Provide the (x, y) coordinate of the cell's center where the given text is located.  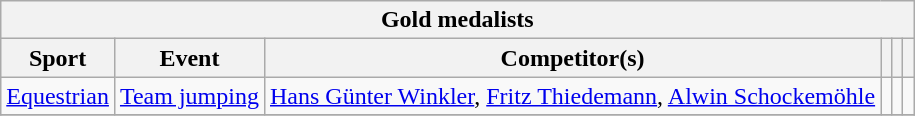
Event (189, 58)
Hans Günter Winkler, Fritz Thiedemann, Alwin Schockemöhle (572, 96)
Gold medalists (458, 20)
Equestrian (58, 96)
Team jumping (189, 96)
Sport (58, 58)
Competitor(s) (572, 58)
